Locate the cell with the specified text and output its (X, Y) center coordinate. 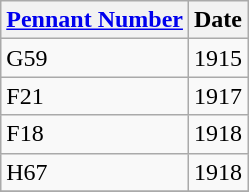
G59 (95, 58)
Date (218, 20)
F21 (95, 96)
1915 (218, 58)
1917 (218, 96)
Pennant Number (95, 20)
H67 (95, 172)
F18 (95, 134)
